Search for the cell housing the specified text and yield its (x, y) center coordinate. 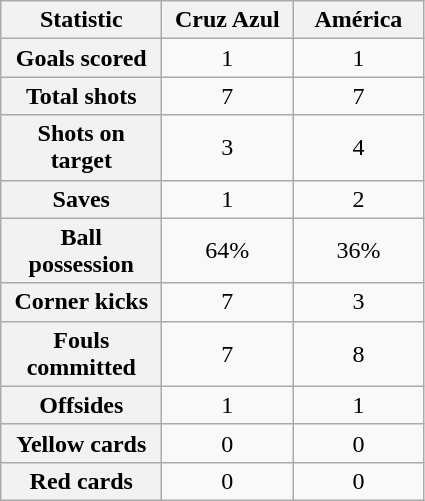
América (358, 20)
Offsides (82, 405)
Yellow cards (82, 443)
Cruz Azul (228, 20)
Shots on target (82, 148)
36% (358, 250)
64% (228, 250)
Ball possession (82, 250)
Corner kicks (82, 302)
Total shots (82, 96)
Red cards (82, 481)
Saves (82, 199)
8 (358, 354)
2 (358, 199)
Fouls committed (82, 354)
Goals scored (82, 58)
Statistic (82, 20)
4 (358, 148)
